Output the [x, y] coordinate of the center of the cell containing the given text.  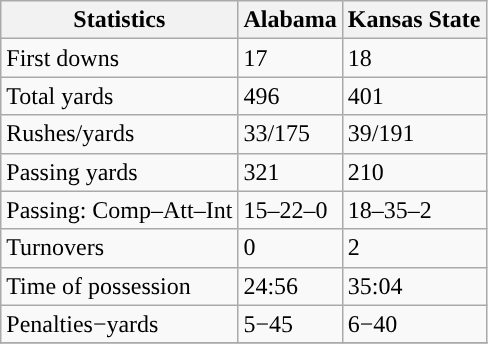
18 [414, 58]
6−40 [414, 324]
Statistics [120, 20]
35:04 [414, 286]
24:56 [290, 286]
39/191 [414, 134]
496 [290, 96]
33/175 [290, 134]
Alabama [290, 20]
0 [290, 248]
17 [290, 58]
15–22–0 [290, 210]
Kansas State [414, 20]
Rushes/yards [120, 134]
First downs [120, 58]
Passing yards [120, 172]
Total yards [120, 96]
Penalties−yards [120, 324]
Turnovers [120, 248]
18–35–2 [414, 210]
210 [414, 172]
Time of possession [120, 286]
Passing: Comp–Att–Int [120, 210]
2 [414, 248]
321 [290, 172]
401 [414, 96]
5−45 [290, 324]
